Pinpoint the cell where the given text exists, returning its (x, y) midpoint coordinate. 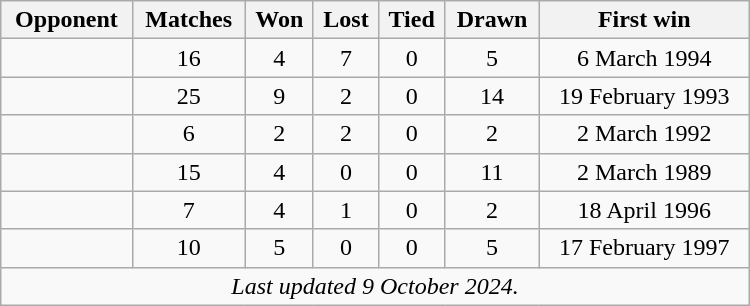
18 April 1996 (644, 210)
17 February 1997 (644, 248)
Tied (412, 20)
25 (188, 96)
Won (279, 20)
First win (644, 20)
Lost (346, 20)
11 (492, 172)
Drawn (492, 20)
14 (492, 96)
2 March 1992 (644, 134)
9 (279, 96)
10 (188, 248)
19 February 1993 (644, 96)
Last updated 9 October 2024. (375, 286)
6 March 1994 (644, 58)
1 (346, 210)
16 (188, 58)
15 (188, 172)
Matches (188, 20)
Opponent (66, 20)
2 March 1989 (644, 172)
6 (188, 134)
